For the text-containing cell, return its midpoint in (X, Y) coordinate format. 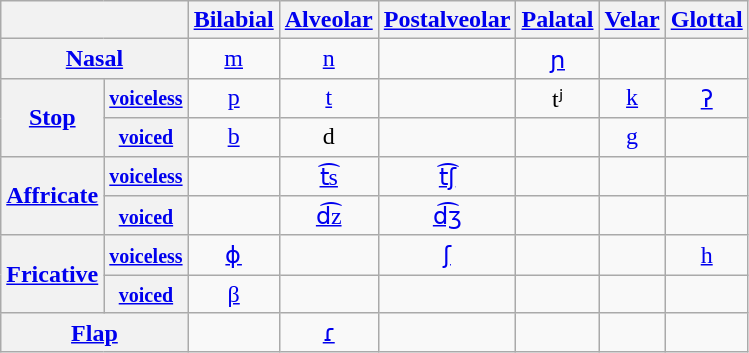
t͡s (328, 176)
Nasal (94, 59)
n (328, 59)
Velar (632, 20)
ɸ (234, 255)
ʃ (447, 255)
Palatal (558, 20)
tʲ (558, 98)
b (234, 137)
Affricate (52, 196)
Bilabial (234, 20)
Postalveolar (447, 20)
g (632, 137)
Flap (94, 333)
Fricative (52, 274)
β (234, 294)
k (632, 98)
Stop (52, 117)
ʔ (706, 98)
t (328, 98)
ɲ (558, 59)
Glottal (706, 20)
h (706, 255)
t͡ʃ (447, 176)
Alveolar (328, 20)
m (234, 59)
d (328, 137)
d͡ʒ (447, 216)
ɾ (328, 333)
d͡z (328, 216)
p (234, 98)
